Extract the (x, y) coordinate from the center of the cell holding the provided text.  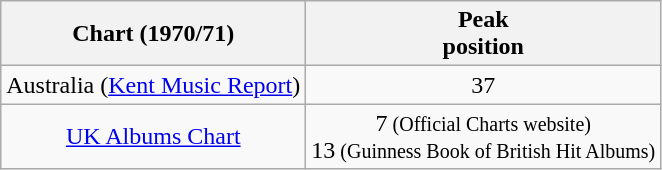
UK Albums Chart (154, 136)
37 (484, 85)
7 (Official Charts website)13 (Guinness Book of British Hit Albums) (484, 136)
Australia (Kent Music Report) (154, 85)
Chart (1970/71) (154, 34)
Peak position (484, 34)
